Identify which cell holds the provided text, then report its [x, y] central coordinate. 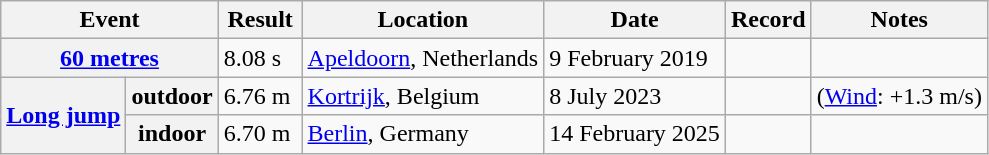
6.76 m [260, 96]
Apeldoorn, Netherlands [423, 58]
Kortrijk, Belgium [423, 96]
14 February 2025 [635, 134]
indoor [172, 134]
Berlin, Germany [423, 134]
Result [260, 20]
Date [635, 20]
Long jump [64, 115]
Record [768, 20]
9 February 2019 [635, 58]
(Wind: +1.3 m/s) [899, 96]
6.70 m [260, 134]
8.08 s [260, 58]
60 metres [110, 58]
8 July 2023 [635, 96]
Event [110, 20]
outdoor [172, 96]
Notes [899, 20]
Location [423, 20]
